Provide the (x, y) coordinate of the cell's center where the given text is located.  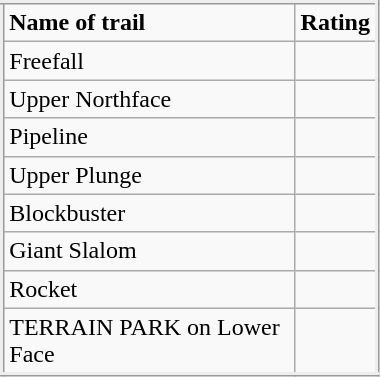
Upper Northface (148, 99)
Pipeline (148, 137)
Giant Slalom (148, 251)
Name of trail (148, 22)
Blockbuster (148, 213)
Rating (336, 22)
Rocket (148, 289)
TERRAIN PARK on Lower Face (148, 342)
Upper Plunge (148, 175)
Freefall (148, 61)
